Determine the (X, Y) coordinate at the center of the cell enclosing the given text.  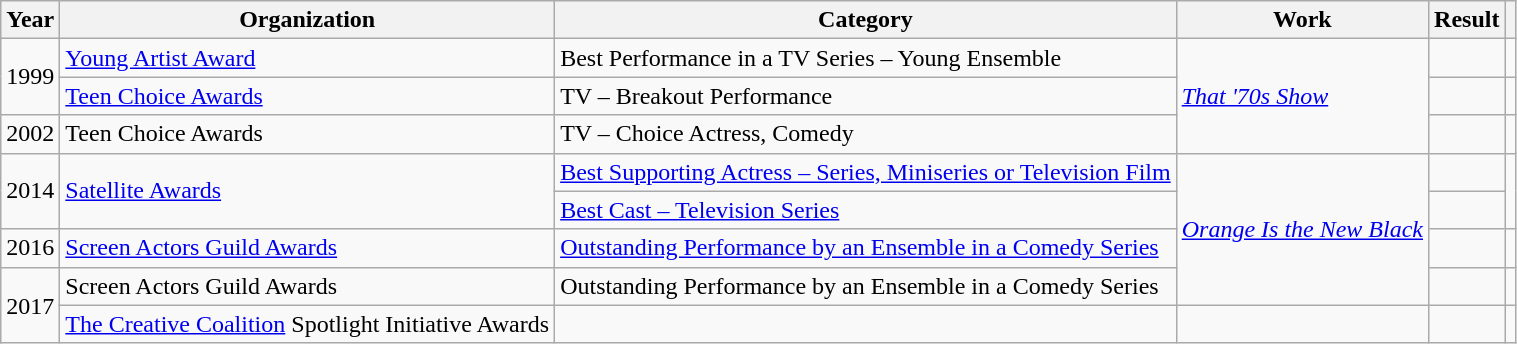
Orange Is the New Black (1302, 229)
1999 (30, 77)
2016 (30, 248)
Year (30, 20)
Best Supporting Actress – Series, Miniseries or Television Film (866, 172)
Work (1302, 20)
TV – Choice Actress, Comedy (866, 134)
Young Artist Award (308, 58)
The Creative Coalition Spotlight Initiative Awards (308, 324)
Best Cast – Television Series (866, 210)
Result (1467, 20)
2014 (30, 191)
Organization (308, 20)
2002 (30, 134)
That '70s Show (1302, 96)
Best Performance in a TV Series – Young Ensemble (866, 58)
Satellite Awards (308, 191)
Category (866, 20)
2017 (30, 305)
TV – Breakout Performance (866, 96)
